Extract the [x, y] coordinate from the center of the cell holding the provided text.  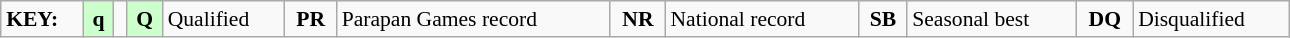
DQ [1104, 19]
KEY: [42, 19]
Q [145, 19]
PR [311, 19]
Seasonal best [992, 19]
Qualified [224, 19]
Parapan Games record [474, 19]
NR [638, 19]
Disqualified [1211, 19]
q [98, 19]
National record [762, 19]
SB [884, 19]
